Identify which cell holds the provided text, then report its (x, y) central coordinate. 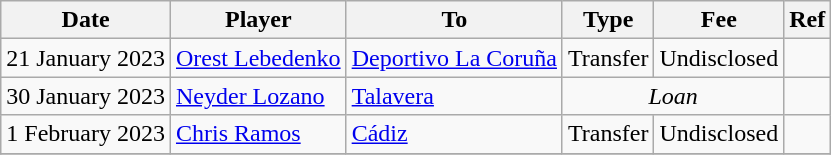
Type (608, 20)
Talavera (454, 96)
Player (258, 20)
Fee (719, 20)
Loan (672, 96)
Deportivo La Coruña (454, 58)
To (454, 20)
Date (86, 20)
30 January 2023 (86, 96)
Neyder Lozano (258, 96)
Chris Ramos (258, 134)
1 February 2023 (86, 134)
Cádiz (454, 134)
Orest Lebedenko (258, 58)
21 January 2023 (86, 58)
Ref (808, 20)
